Provide the [X, Y] coordinate of the cell's center where the given text is located.  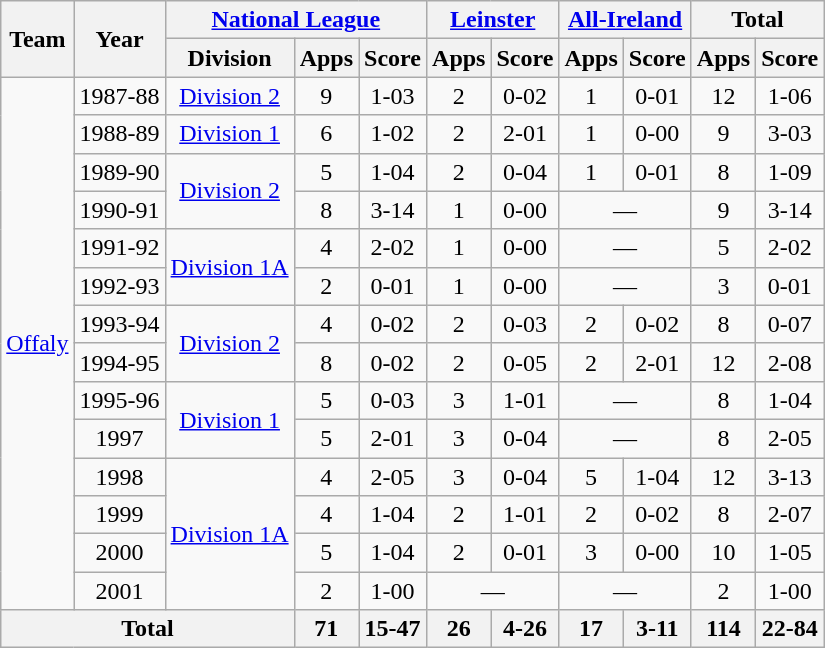
2-07 [790, 515]
3-03 [790, 134]
All-Ireland [625, 20]
15-47 [393, 629]
1992-93 [120, 286]
1993-94 [120, 324]
1-06 [790, 96]
1991-92 [120, 248]
1-09 [790, 172]
71 [326, 629]
4-26 [525, 629]
1999 [120, 515]
22-84 [790, 629]
Year [120, 39]
1995-96 [120, 400]
Team [38, 39]
17 [591, 629]
1988-89 [120, 134]
1997 [120, 438]
6 [326, 134]
1998 [120, 477]
10 [723, 553]
1989-90 [120, 172]
26 [459, 629]
3-13 [790, 477]
1987-88 [120, 96]
Division [230, 58]
0-05 [525, 362]
0-07 [790, 324]
2-08 [790, 362]
2000 [120, 553]
1-02 [393, 134]
3-11 [657, 629]
Leinster [493, 20]
1-05 [790, 553]
Offaly [38, 344]
1994-95 [120, 362]
1-03 [393, 96]
2001 [120, 591]
1990-91 [120, 210]
National League [296, 20]
114 [723, 629]
